For the text-containing cell, return its midpoint in [x, y] coordinate format. 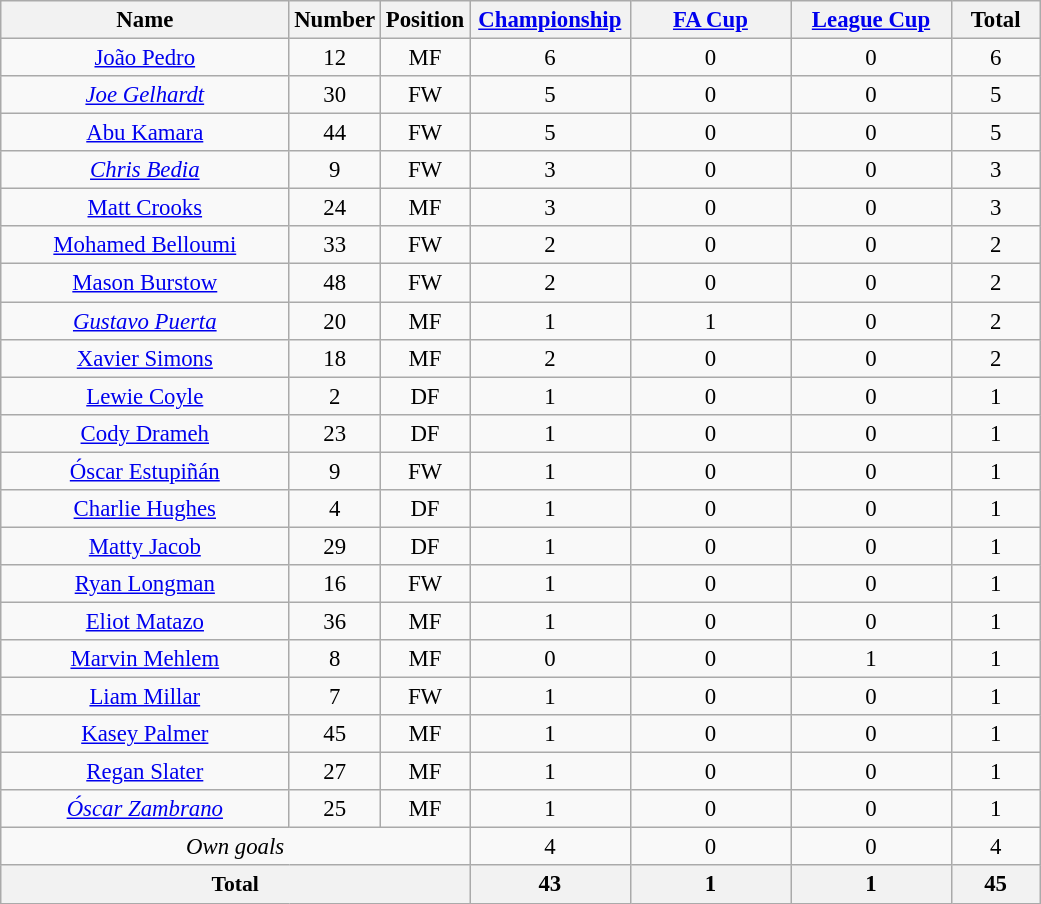
Gustavo Puerta [145, 321]
Ryan Longman [145, 584]
Mason Burstow [145, 283]
12 [335, 58]
23 [335, 433]
Abu Kamara [145, 133]
Marvin Mehlem [145, 659]
Lewie Coyle [145, 396]
Charlie Hughes [145, 509]
Kasey Palmer [145, 734]
24 [335, 208]
Matt Crooks [145, 208]
Championship [550, 20]
Matty Jacob [145, 546]
Own goals [236, 847]
FA Cup [710, 20]
Joe Gelhardt [145, 95]
Name [145, 20]
Number [335, 20]
Mohamed Belloumi [145, 245]
30 [335, 95]
20 [335, 321]
8 [335, 659]
Liam Millar [145, 697]
36 [335, 621]
Eliot Matazo [145, 621]
7 [335, 697]
Cody Drameh [145, 433]
44 [335, 133]
Position [424, 20]
Xavier Simons [145, 358]
League Cup [872, 20]
Óscar Estupiñán [145, 471]
Regan Slater [145, 772]
29 [335, 546]
33 [335, 245]
48 [335, 283]
16 [335, 584]
Óscar Zambrano [145, 809]
18 [335, 358]
43 [550, 885]
João Pedro [145, 58]
27 [335, 772]
Chris Bedia [145, 170]
25 [335, 809]
